Extract the [X, Y] coordinate from the center of the cell holding the provided text.  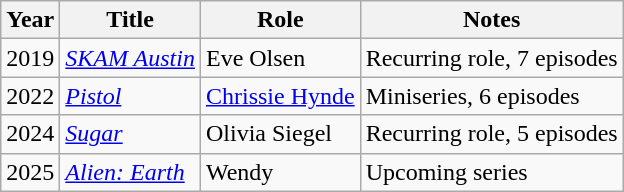
Notes [492, 20]
Year [30, 20]
2019 [30, 58]
Miniseries, 6 episodes [492, 96]
Title [130, 20]
Olivia Siegel [280, 134]
Upcoming series [492, 172]
Recurring role, 5 episodes [492, 134]
Sugar [130, 134]
Role [280, 20]
SKAM Austin [130, 58]
Recurring role, 7 episodes [492, 58]
Eve Olsen [280, 58]
2022 [30, 96]
2024 [30, 134]
Wendy [280, 172]
Chrissie Hynde [280, 96]
Pistol [130, 96]
2025 [30, 172]
Alien: Earth [130, 172]
